Search for the cell housing the specified text and yield its [x, y] center coordinate. 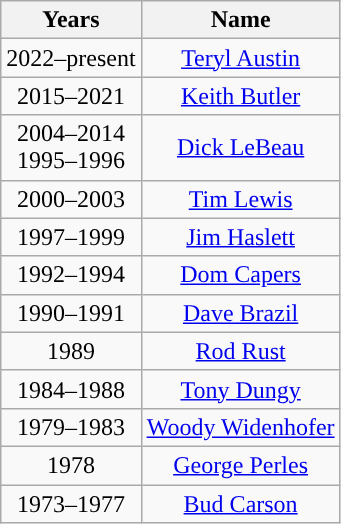
Keith Butler [240, 96]
Dave Brazil [240, 313]
George Perles [240, 465]
2022–present [71, 58]
1979–1983 [71, 427]
1984–1988 [71, 389]
Bud Carson [240, 503]
1997–1999 [71, 237]
1978 [71, 465]
1989 [71, 351]
Tony Dungy [240, 389]
2000–2003 [71, 199]
2015–2021 [71, 96]
Teryl Austin [240, 58]
Dom Capers [240, 275]
1990–1991 [71, 313]
Woody Widenhofer [240, 427]
Dick LeBeau [240, 148]
1973–1977 [71, 503]
Name [240, 20]
1992–1994 [71, 275]
2004–20141995–1996 [71, 148]
Jim Haslett [240, 237]
Years [71, 20]
Rod Rust [240, 351]
Tim Lewis [240, 199]
